From the cell containing the given text, extract its center point as [X, Y] coordinate. 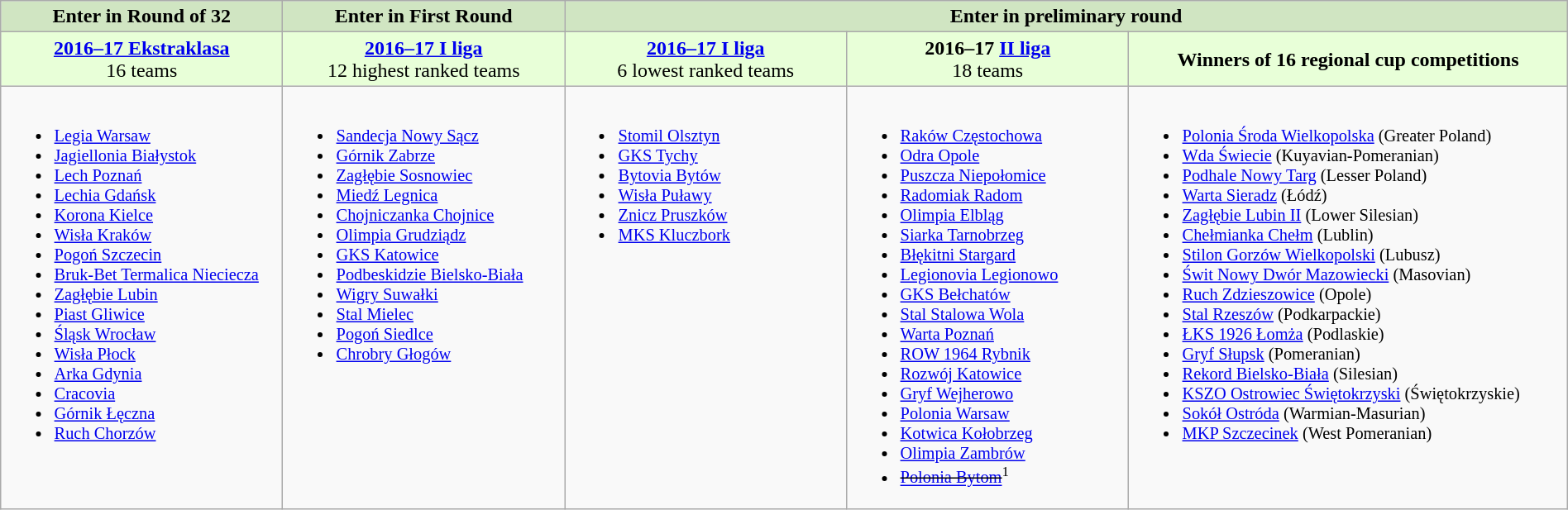
2016–17 I liga12 highest ranked teams [423, 60]
Enter in Round of 32 [142, 17]
2016–17 I liga6 lowest ranked teams [706, 60]
Enter in preliminary round [1067, 17]
2016–17 Ekstraklasa16 teams [142, 60]
2016–17 II liga18 teams [987, 60]
Enter in First Round [423, 17]
Stomil OlsztynGKS TychyBytovia BytówWisła PuławyZnicz PruszkówMKS Kluczbork [706, 298]
Winners of 16 regional cup competitions [1348, 60]
